For the text-containing cell, return its midpoint in [X, Y] coordinate format. 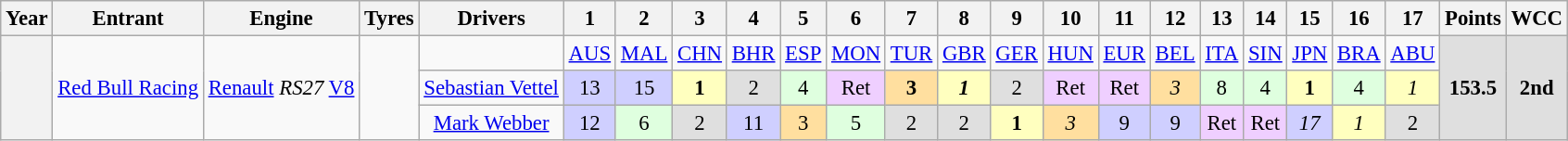
TUR [911, 54]
ABU [1412, 54]
EUR [1124, 54]
16 [1359, 19]
153.5 [1473, 89]
WCC [1536, 19]
MAL [643, 54]
BHR [752, 54]
Sebastian Vettel [491, 88]
GER [1017, 54]
Mark Webber [491, 123]
ITA [1221, 54]
GBR [964, 54]
Renault RS27 V8 [281, 89]
Points [1473, 19]
7 [911, 19]
Red Bull Racing [128, 89]
10 [1070, 19]
BEL [1175, 54]
2nd [1536, 89]
CHN [701, 54]
BRA [1359, 54]
14 [1266, 19]
JPN [1310, 54]
Entrant [128, 19]
SIN [1266, 54]
Tyres [389, 19]
MON [856, 54]
ESP [803, 54]
Year [27, 19]
Engine [281, 19]
HUN [1070, 54]
Drivers [491, 19]
AUS [589, 54]
